Return [x, y] of the center of cell containing provided text 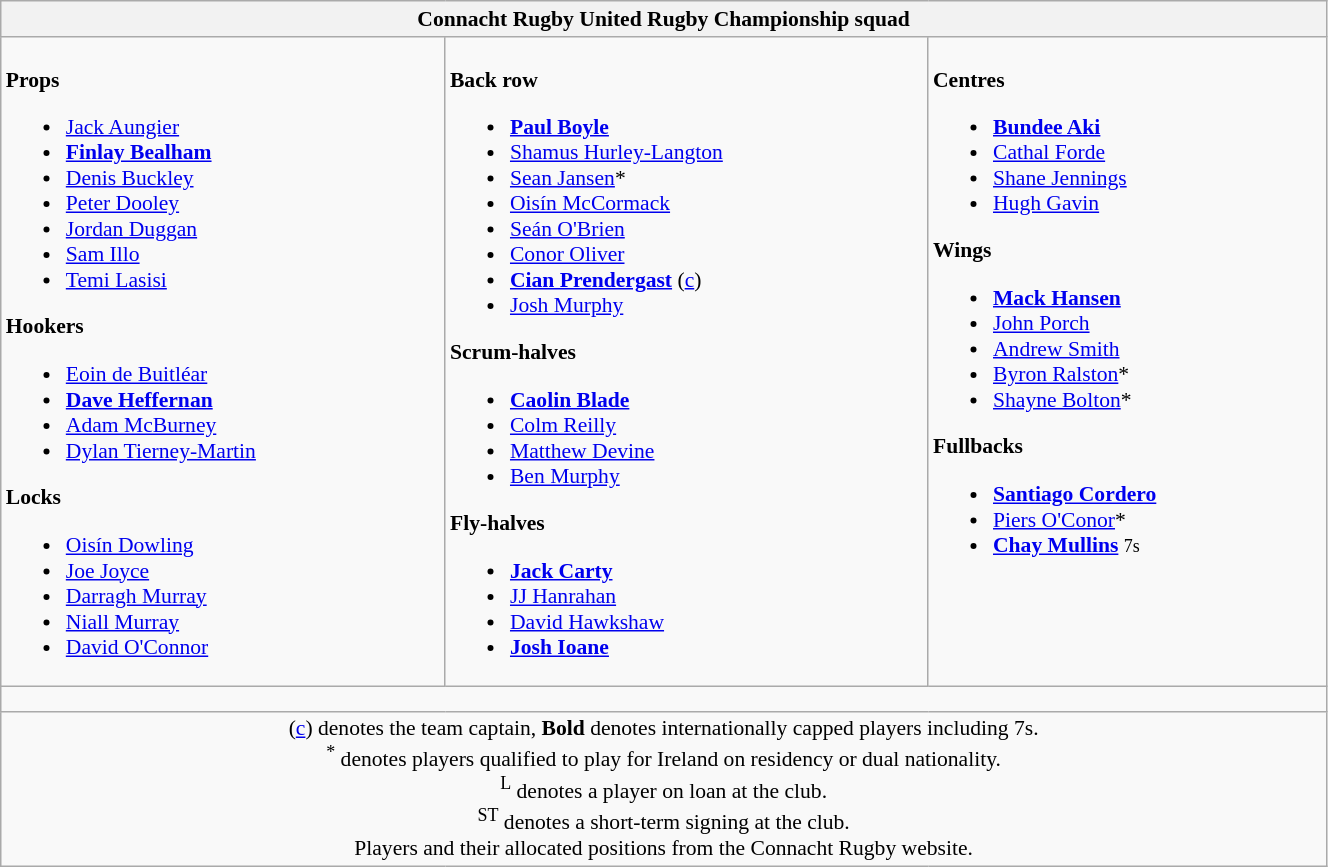
Connacht Rugby United Rugby Championship squad [664, 19]
